Return [x, y] of the center of cell containing provided text 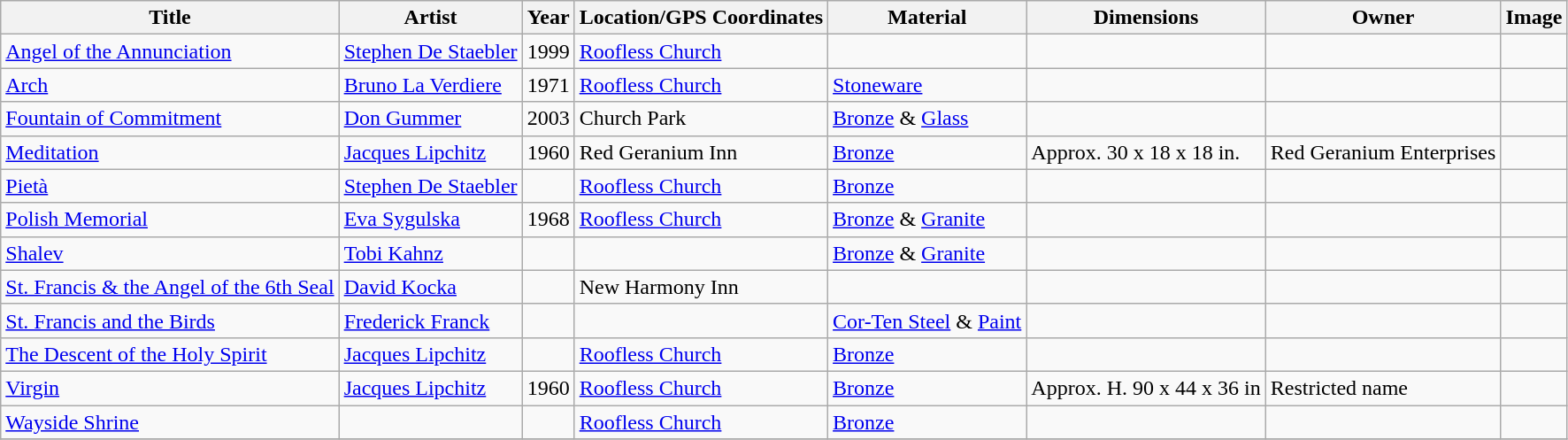
Red Geranium Inn [701, 152]
Frederick Franck [430, 320]
Artist [430, 18]
St. Francis & the Angel of the 6th Seal [170, 287]
David Kocka [430, 287]
Meditation [170, 152]
St. Francis and the Birds [170, 320]
Bruno La Verdiere [430, 85]
Cor-Ten Steel & Paint [927, 320]
1999 [549, 51]
Angel of the Annunciation [170, 51]
Location/GPS Coordinates [701, 18]
Polish Memorial [170, 220]
New Harmony Inn [701, 287]
Stoneware [927, 85]
Red Geranium Enterprises [1383, 152]
1968 [549, 220]
Approx. H. 90 x 44 x 36 in [1146, 388]
2003 [549, 119]
Pietà [170, 186]
Bronze & Glass [927, 119]
Church Park [701, 119]
Image [1534, 18]
Eva Sygulska [430, 220]
Owner [1383, 18]
Shalev [170, 253]
Year [549, 18]
The Descent of the Holy Spirit [170, 354]
1971 [549, 85]
Title [170, 18]
Restricted name [1383, 388]
Approx. 30 x 18 x 18 in. [1146, 152]
Wayside Shrine [170, 422]
Fountain of Commitment [170, 119]
Virgin [170, 388]
Material [927, 18]
Dimensions [1146, 18]
Don Gummer [430, 119]
Tobi Kahnz [430, 253]
Arch [170, 85]
